Capture the cell that displays the provided text and extract its (x, y) central coordinate. 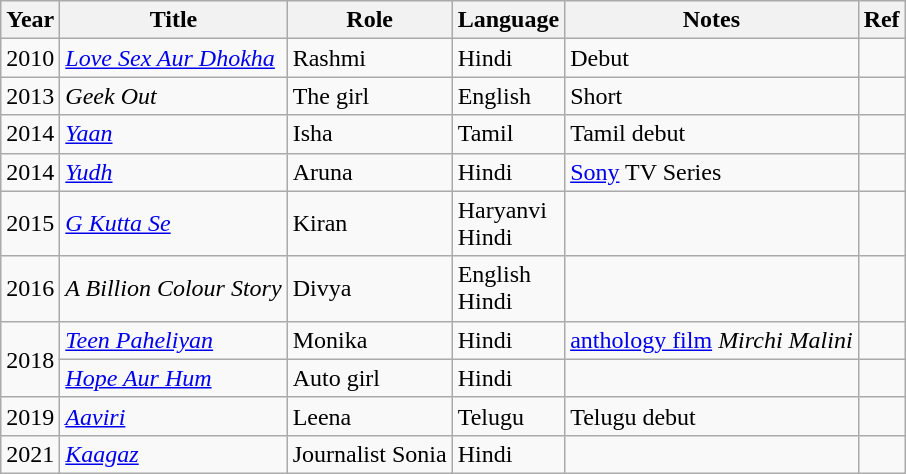
Teen Paheliyan (174, 340)
Language (508, 20)
Yudh (174, 172)
Notes (712, 20)
Telugu debut (712, 416)
Hope Aur Hum (174, 378)
The girl (370, 96)
Kiran (370, 224)
Geek Out (174, 96)
2021 (30, 454)
Aruna (370, 172)
Tamil debut (712, 134)
Aaviri (174, 416)
Telugu (508, 416)
2019 (30, 416)
Year (30, 20)
anthology film Mirchi Malini (712, 340)
Auto girl (370, 378)
A Billion Colour Story (174, 288)
Ref (882, 20)
Journalist Sonia (370, 454)
2013 (30, 96)
Tamil (508, 134)
Divya (370, 288)
Debut (712, 58)
English (508, 96)
Love Sex Aur Dhokha (174, 58)
HaryanviHindi (508, 224)
Kaagaz (174, 454)
2016 (30, 288)
Monika (370, 340)
Rashmi (370, 58)
2015 (30, 224)
Leena (370, 416)
Short (712, 96)
Role (370, 20)
Sony TV Series (712, 172)
EnglishHindi (508, 288)
Title (174, 20)
Yaan (174, 134)
2010 (30, 58)
Isha (370, 134)
G Kutta Se (174, 224)
2018 (30, 359)
